Pinpoint the cell where the given text exists, returning its [X, Y] midpoint coordinate. 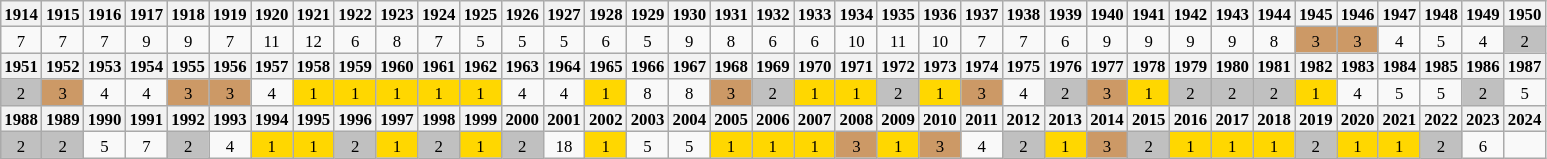
1928 [606, 14]
1959 [355, 66]
2019 [1316, 119]
1963 [522, 66]
1992 [188, 119]
1950 [1525, 14]
1940 [1107, 14]
1976 [1065, 66]
1972 [898, 66]
1987 [1525, 66]
1942 [1191, 14]
1927 [564, 14]
1984 [1399, 66]
1934 [856, 14]
1980 [1232, 66]
1982 [1316, 66]
2005 [731, 119]
1924 [439, 14]
2003 [648, 119]
1999 [481, 119]
1996 [355, 119]
1930 [689, 14]
1978 [1149, 66]
2006 [773, 119]
1971 [856, 66]
1944 [1274, 14]
1935 [898, 14]
1948 [1441, 14]
1938 [1024, 14]
1933 [815, 14]
1973 [940, 66]
12 [313, 40]
2018 [1274, 119]
2000 [522, 119]
1995 [313, 119]
1965 [606, 66]
1939 [1065, 14]
18 [564, 145]
1979 [1191, 66]
2024 [1525, 119]
2007 [815, 119]
1975 [1024, 66]
1923 [397, 14]
1962 [481, 66]
1952 [63, 66]
1967 [689, 66]
1947 [1399, 14]
1993 [230, 119]
1937 [982, 14]
1969 [773, 66]
1915 [63, 14]
1953 [105, 66]
1955 [188, 66]
2021 [1399, 119]
1981 [1274, 66]
1997 [397, 119]
2010 [940, 119]
2001 [564, 119]
1956 [230, 66]
2017 [1232, 119]
1925 [481, 14]
1985 [1441, 66]
2013 [1065, 119]
1991 [146, 119]
1961 [439, 66]
1983 [1358, 66]
2023 [1483, 119]
1951 [21, 66]
2009 [898, 119]
1946 [1358, 14]
1917 [146, 14]
1941 [1149, 14]
2014 [1107, 119]
1918 [188, 14]
1929 [648, 14]
1916 [105, 14]
1974 [982, 66]
1936 [940, 14]
1931 [731, 14]
1990 [105, 119]
1970 [815, 66]
1968 [731, 66]
2012 [1024, 119]
1945 [1316, 14]
1958 [313, 66]
1988 [21, 119]
1966 [648, 66]
1926 [522, 14]
1919 [230, 14]
1954 [146, 66]
2020 [1358, 119]
1964 [564, 66]
1914 [21, 14]
2002 [606, 119]
1989 [63, 119]
1957 [272, 66]
2022 [1441, 119]
2008 [856, 119]
1986 [1483, 66]
1932 [773, 14]
2015 [1149, 119]
1949 [1483, 14]
2004 [689, 119]
1998 [439, 119]
1922 [355, 14]
1920 [272, 14]
1921 [313, 14]
1943 [1232, 14]
1994 [272, 119]
2016 [1191, 119]
1960 [397, 66]
1977 [1107, 66]
2011 [982, 119]
